Provide the (x, y) coordinate of the cell's center where the given text is located.  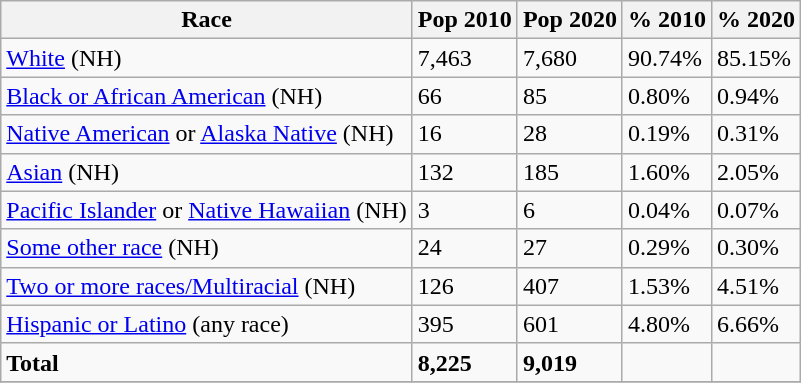
Total (207, 362)
0.31% (756, 134)
90.74% (666, 58)
407 (570, 286)
601 (570, 324)
24 (464, 248)
Some other race (NH) (207, 248)
85 (570, 96)
Pop 2010 (464, 20)
6.66% (756, 324)
132 (464, 172)
185 (570, 172)
Pacific Islander or Native Hawaiian (NH) (207, 210)
126 (464, 286)
8,225 (464, 362)
9,019 (570, 362)
0.94% (756, 96)
66 (464, 96)
395 (464, 324)
Two or more races/Multiracial (NH) (207, 286)
% 2020 (756, 20)
0.80% (666, 96)
0.30% (756, 248)
White (NH) (207, 58)
27 (570, 248)
3 (464, 210)
2.05% (756, 172)
% 2010 (666, 20)
28 (570, 134)
85.15% (756, 58)
7,680 (570, 58)
Asian (NH) (207, 172)
0.07% (756, 210)
16 (464, 134)
7,463 (464, 58)
Hispanic or Latino (any race) (207, 324)
6 (570, 210)
0.29% (666, 248)
1.60% (666, 172)
Black or African American (NH) (207, 96)
Native American or Alaska Native (NH) (207, 134)
Pop 2020 (570, 20)
4.80% (666, 324)
4.51% (756, 286)
0.19% (666, 134)
1.53% (666, 286)
0.04% (666, 210)
Race (207, 20)
